For the text-containing cell, return its midpoint in (x, y) coordinate format. 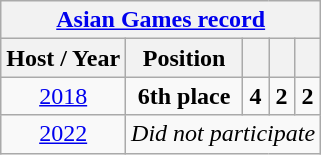
2018 (64, 96)
Position (184, 58)
Host / Year (64, 58)
6th place (184, 96)
2022 (64, 134)
Asian Games record (161, 20)
Did not participate (224, 134)
4 (256, 96)
